Output the (x, y) coordinate of the center of the cell containing the given text.  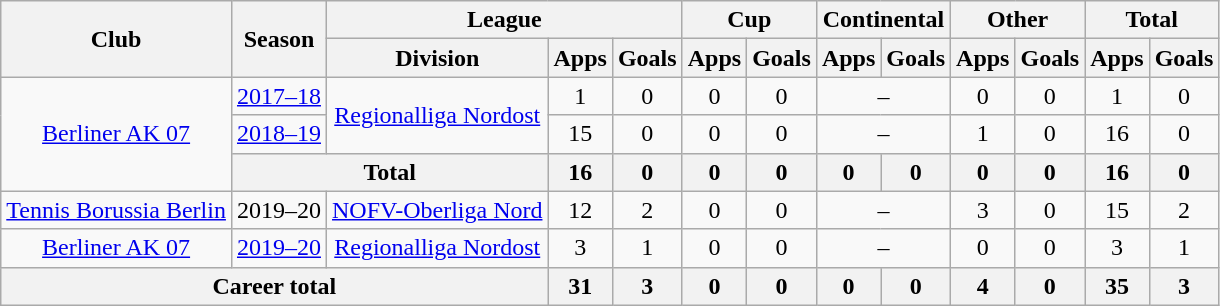
Career total (274, 286)
12 (580, 210)
4 (983, 286)
Cup (749, 20)
Season (278, 39)
Other (1018, 20)
35 (1117, 286)
Division (438, 58)
Continental (883, 20)
NOFV-Oberliga Nord (438, 210)
2017–18 (278, 96)
2018–19 (278, 134)
31 (580, 286)
League (505, 20)
Club (116, 39)
Tennis Borussia Berlin (116, 210)
